From the cell containing the given text, extract its center point as (X, Y) coordinate. 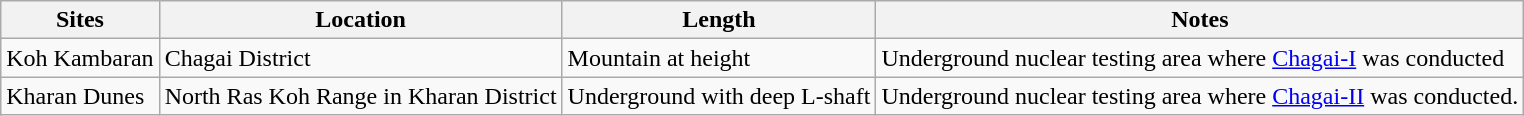
Koh Kambaran (80, 58)
Kharan Dunes (80, 96)
Sites (80, 20)
North Ras Koh Range in Kharan District (360, 96)
Underground with deep L-shaft (719, 96)
Underground nuclear testing area where Chagai-I was conducted (1200, 58)
Notes (1200, 20)
Underground nuclear testing area where Chagai-II was conducted. (1200, 96)
Mountain at height (719, 58)
Location (360, 20)
Chagai District (360, 58)
Length (719, 20)
